Scan for the cell matching the given text and deliver its (X, Y) coordinate at center. 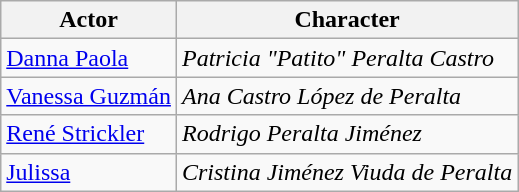
Danna Paola (89, 58)
Cristina Jiménez Viuda de Peralta (346, 172)
Julissa (89, 172)
Rodrigo Peralta Jiménez (346, 134)
Vanessa Guzmán (89, 96)
René Strickler (89, 134)
Actor (89, 20)
Character (346, 20)
Ana Castro López de Peralta (346, 96)
Patricia "Patito" Peralta Castro (346, 58)
